Output the (X, Y) coordinate of the center of the cell containing the given text.  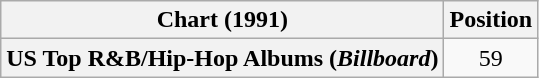
US Top R&B/Hip-Hop Albums (Billboard) (222, 58)
Chart (1991) (222, 20)
59 (491, 58)
Position (491, 20)
